Search for the cell housing the specified text and yield its [X, Y] center coordinate. 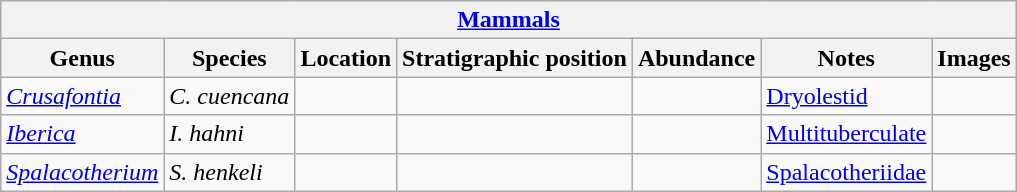
Dryolestid [846, 96]
S. henkeli [230, 172]
Spalacotheriidae [846, 172]
Species [230, 58]
Iberica [82, 134]
Notes [846, 58]
Abundance [696, 58]
C. cuencana [230, 96]
Spalacotherium [82, 172]
I. hahni [230, 134]
Images [974, 58]
Crusafontia [82, 96]
Multituberculate [846, 134]
Mammals [508, 20]
Stratigraphic position [515, 58]
Location [346, 58]
Genus [82, 58]
